Pinpoint the cell where the given text exists, returning its (x, y) midpoint coordinate. 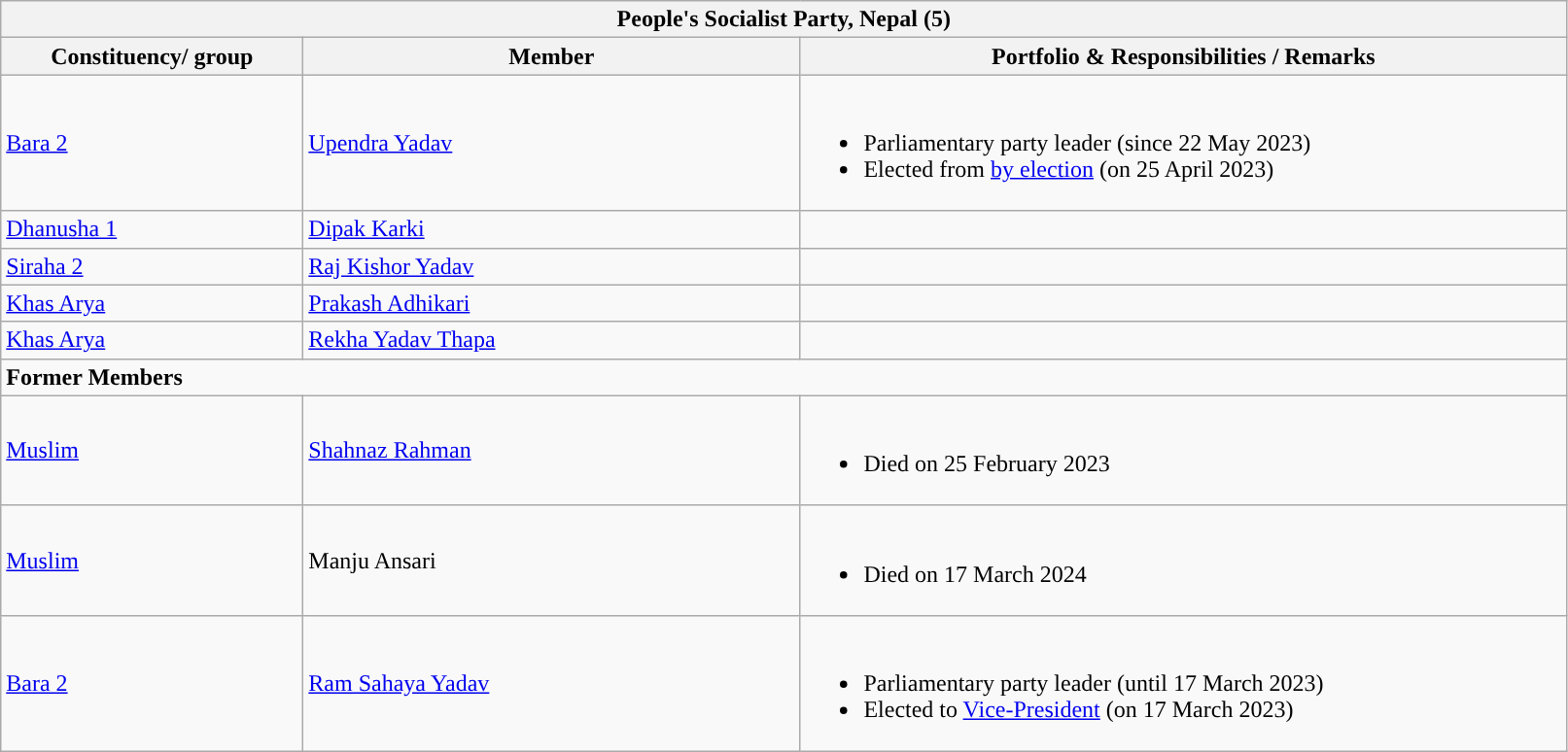
Parliamentary party leader (until 17 March 2023)Elected to Vice-President (on 17 March 2023) (1184, 683)
Raj Kishor Yadav (552, 266)
Dhanusha 1 (152, 229)
Shahnaz Rahman (552, 451)
Upendra Yadav (552, 143)
Manju Ansari (552, 560)
Dipak Karki (552, 229)
Rekha Yadav Thapa (552, 340)
Died on 17 March 2024 (1184, 560)
Siraha 2 (152, 266)
Member (552, 56)
Parliamentary party leader (since 22 May 2023)Elected from by election (on 25 April 2023) (1184, 143)
Portfolio & Responsibilities / Remarks (1184, 56)
People's Socialist Party, Nepal (5) (784, 19)
Constituency/ group (152, 56)
Died on 25 February 2023 (1184, 451)
Ram Sahaya Yadav (552, 683)
Prakash Adhikari (552, 303)
Former Members (784, 377)
